Determine the [x, y] coordinate at the center of the cell enclosing the given text.  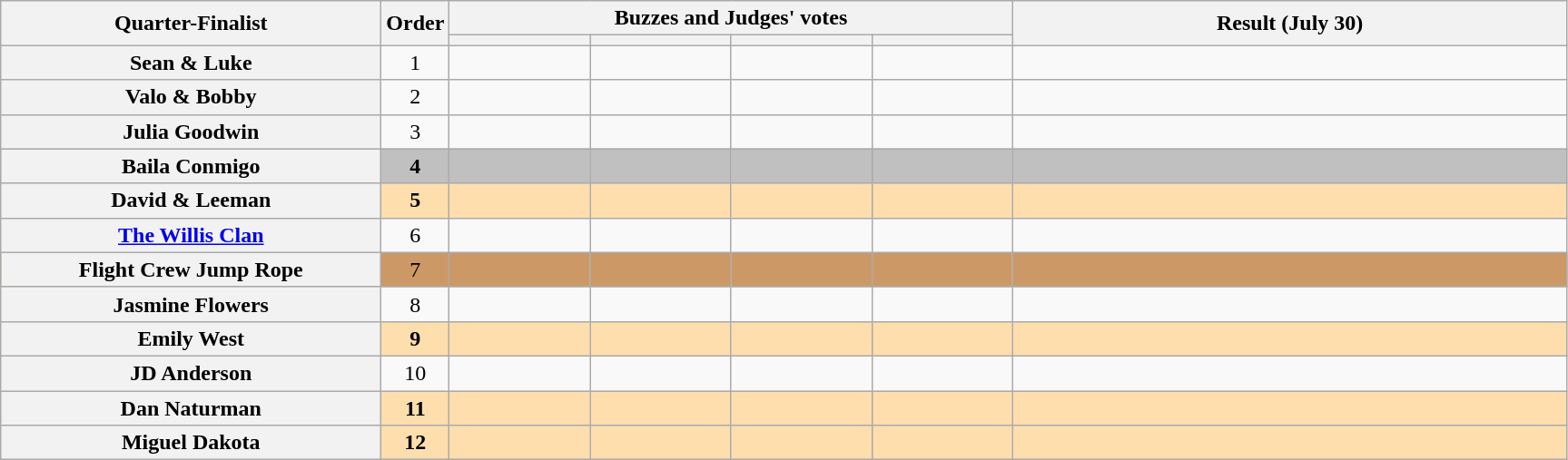
12 [416, 443]
Julia Goodwin [191, 132]
Miguel Dakota [191, 443]
8 [416, 304]
The Willis Clan [191, 235]
6 [416, 235]
David & Leeman [191, 201]
Sean & Luke [191, 63]
Emily West [191, 338]
Baila Conmigo [191, 166]
Valo & Bobby [191, 97]
2 [416, 97]
3 [416, 132]
Order [416, 24]
1 [416, 63]
10 [416, 373]
4 [416, 166]
11 [416, 407]
9 [416, 338]
Buzzes and Judges' votes [731, 18]
5 [416, 201]
Quarter-Finalist [191, 24]
JD Anderson [191, 373]
7 [416, 269]
Result (July 30) [1289, 24]
Dan Naturman [191, 407]
Jasmine Flowers [191, 304]
Flight Crew Jump Rope [191, 269]
